Pinpoint the cell where the given text exists, returning its [X, Y] midpoint coordinate. 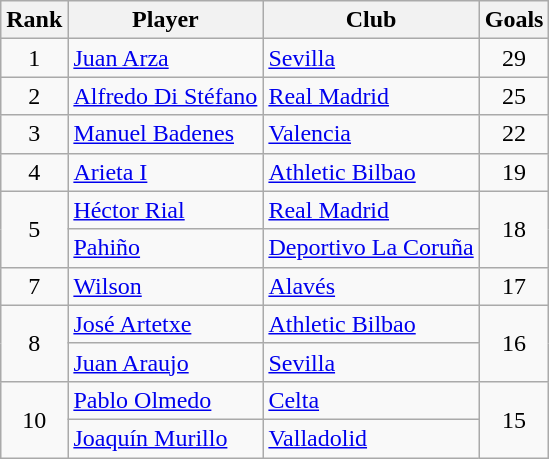
1 [34, 58]
Deportivo La Coruña [371, 248]
Player [166, 20]
18 [514, 229]
4 [34, 172]
Pablo Olmedo [166, 400]
Manuel Badenes [166, 134]
17 [514, 286]
Club [371, 20]
Arieta I [166, 172]
Pahiño [166, 248]
Juan Araujo [166, 362]
Wilson [166, 286]
Alfredo Di Stéfano [166, 96]
Juan Arza [166, 58]
25 [514, 96]
3 [34, 134]
Goals [514, 20]
José Artetxe [166, 324]
Valencia [371, 134]
Valladolid [371, 438]
19 [514, 172]
15 [514, 419]
7 [34, 286]
Celta [371, 400]
5 [34, 229]
Héctor Rial [166, 210]
29 [514, 58]
10 [34, 419]
Rank [34, 20]
22 [514, 134]
Alavés [371, 286]
2 [34, 96]
8 [34, 343]
Joaquín Murillo [166, 438]
16 [514, 343]
